Capture the cell that displays the provided text and extract its (x, y) central coordinate. 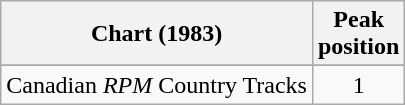
Chart (1983) (157, 34)
Canadian RPM Country Tracks (157, 85)
Peakposition (358, 34)
1 (358, 85)
